Extract the (X, Y) coordinate from the center of the cell holding the provided text.  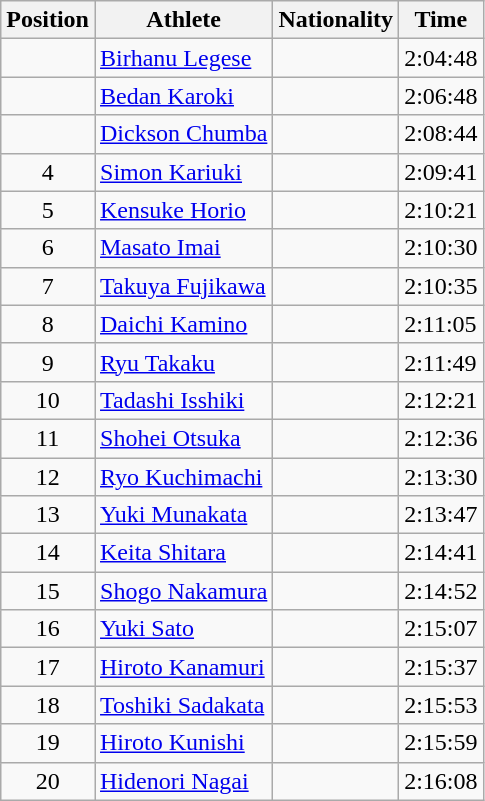
Toshiki Sadakata (183, 705)
Yuki Sato (183, 629)
2:10:30 (441, 248)
Kensuke Horio (183, 210)
Hiroto Kanamuri (183, 667)
Tadashi Isshiki (183, 400)
Takuya Fujikawa (183, 286)
Shohei Otsuka (183, 438)
10 (48, 400)
6 (48, 248)
2:04:48 (441, 58)
Hiroto Kunishi (183, 743)
2:12:36 (441, 438)
Ryu Takaku (183, 362)
7 (48, 286)
4 (48, 172)
2:08:44 (441, 134)
12 (48, 477)
Time (441, 20)
16 (48, 629)
2:11:05 (441, 324)
15 (48, 591)
Ryo Kuchimachi (183, 477)
Keita Shitara (183, 553)
20 (48, 781)
Birhanu Legese (183, 58)
2:15:53 (441, 705)
2:16:08 (441, 781)
2:09:41 (441, 172)
Dickson Chumba (183, 134)
5 (48, 210)
2:15:37 (441, 667)
Yuki Munakata (183, 515)
Hidenori Nagai (183, 781)
2:11:49 (441, 362)
18 (48, 705)
Bedan Karoki (183, 96)
14 (48, 553)
2:14:41 (441, 553)
2:06:48 (441, 96)
9 (48, 362)
Daichi Kamino (183, 324)
2:10:35 (441, 286)
17 (48, 667)
19 (48, 743)
Position (48, 20)
Simon Kariuki (183, 172)
Shogo Nakamura (183, 591)
Nationality (336, 20)
2:14:52 (441, 591)
2:15:07 (441, 629)
8 (48, 324)
2:10:21 (441, 210)
2:12:21 (441, 400)
Athlete (183, 20)
2:13:30 (441, 477)
Masato Imai (183, 248)
2:13:47 (441, 515)
2:15:59 (441, 743)
11 (48, 438)
13 (48, 515)
